Determine the [X, Y] coordinate at the center of the cell enclosing the given text.  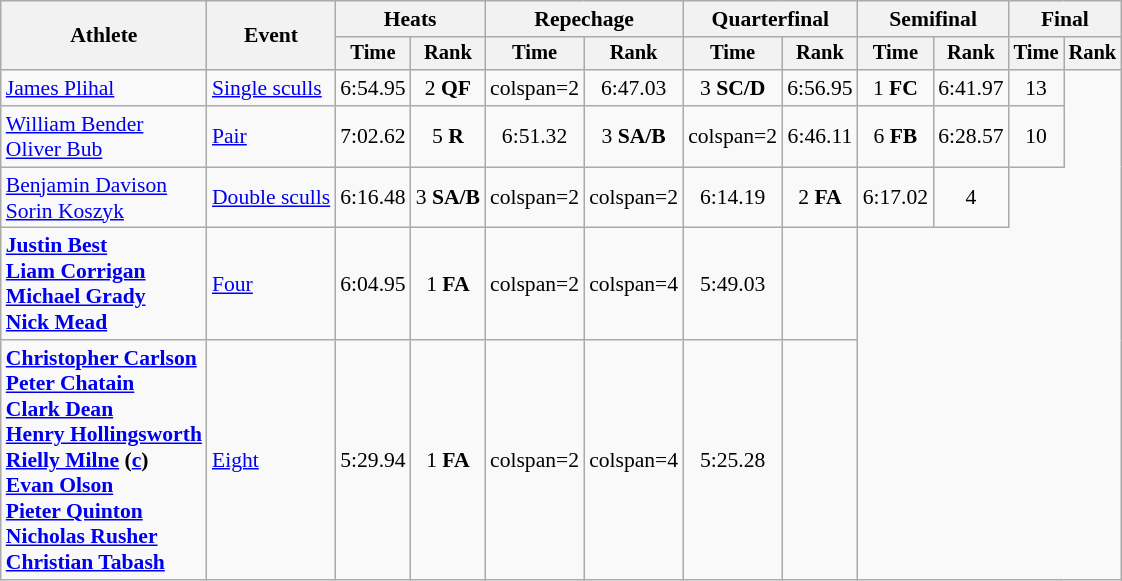
Heats [410, 19]
Final [1065, 19]
Eight [271, 460]
William BenderOliver Bub [104, 136]
Athlete [104, 36]
Pair [271, 136]
Semifinal [934, 19]
James Plihal [104, 88]
4 [970, 198]
6 FB [896, 136]
6:16.48 [372, 198]
1 FC [896, 88]
Single sculls [271, 88]
Four [271, 284]
6:56.95 [820, 88]
13 [1036, 88]
6:14.19 [732, 198]
6:47.03 [634, 88]
6:51.32 [534, 136]
6:04.95 [372, 284]
Christopher CarlsonPeter ChatainClark DeanHenry HollingsworthRielly Milne (c)Evan OlsonPieter QuintonNicholas RusherChristian Tabash [104, 460]
6:46.11 [820, 136]
Justin BestLiam CorriganMichael GradyNick Mead [104, 284]
6:41.97 [970, 88]
7:02.62 [372, 136]
2 FA [820, 198]
Benjamin DavisonSorin Koszyk [104, 198]
Quarterfinal [770, 19]
5:29.94 [372, 460]
3 SC/D [732, 88]
6:17.02 [896, 198]
6:28.57 [970, 136]
10 [1036, 136]
5 R [448, 136]
5:25.28 [732, 460]
2 QF [448, 88]
6:54.95 [372, 88]
5:49.03 [732, 284]
Event [271, 36]
Repechage [584, 19]
Double sculls [271, 198]
